Pinpoint the cell where the given text exists, returning its [x, y] midpoint coordinate. 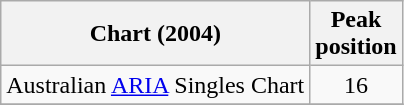
16 [356, 85]
Chart (2004) [156, 34]
Australian ARIA Singles Chart [156, 85]
Peakposition [356, 34]
